Identify which cell holds the provided text, then report its (x, y) central coordinate. 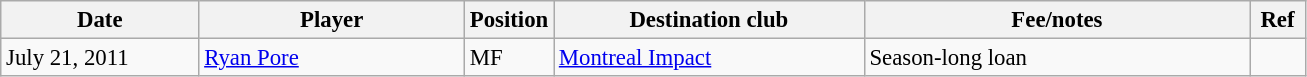
Ryan Pore (332, 58)
Player (332, 20)
Position (508, 20)
MF (508, 58)
Date (100, 20)
Montreal Impact (710, 58)
Season-long loan (1057, 58)
Destination club (710, 20)
Fee/notes (1057, 20)
Ref (1278, 20)
July 21, 2011 (100, 58)
